From the cell containing the given text, extract its center point as [X, Y] coordinate. 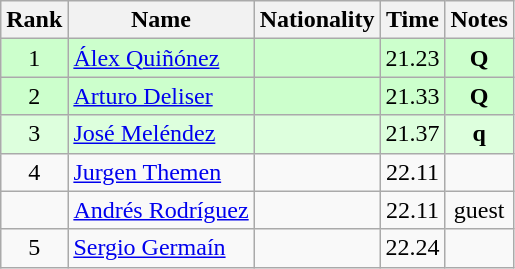
4 [34, 172]
Álex Quiñónez [161, 58]
José Meléndez [161, 134]
Andrés Rodríguez [161, 210]
22.24 [412, 248]
Sergio Germaín [161, 248]
Rank [34, 20]
21.33 [412, 96]
5 [34, 248]
21.37 [412, 134]
2 [34, 96]
21.23 [412, 58]
Nationality [317, 20]
Arturo Deliser [161, 96]
Time [412, 20]
3 [34, 134]
guest [479, 210]
q [479, 134]
1 [34, 58]
Name [161, 20]
Jurgen Themen [161, 172]
Notes [479, 20]
